Output the [X, Y] coordinate of the center of the cell containing the given text.  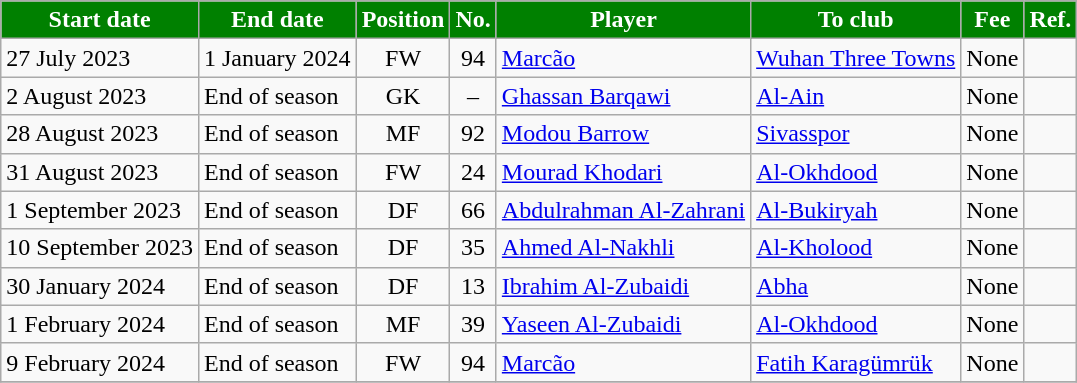
66 [473, 210]
Position [403, 20]
Fatih Karagümrük [856, 362]
No. [473, 20]
Al-Kholood [856, 248]
Abdulrahman Al-Zahrani [623, 210]
Al-Ain [856, 96]
GK [403, 96]
Wuhan Three Towns [856, 58]
Player [623, 20]
Modou Barrow [623, 134]
Ghassan Barqawi [623, 96]
92 [473, 134]
27 July 2023 [100, 58]
28 August 2023 [100, 134]
35 [473, 248]
Sivasspor [856, 134]
2 August 2023 [100, 96]
30 January 2024 [100, 286]
39 [473, 324]
– [473, 96]
13 [473, 286]
24 [473, 172]
Al-Bukiryah [856, 210]
Yaseen Al-Zubaidi [623, 324]
9 February 2024 [100, 362]
Start date [100, 20]
Fee [992, 20]
1 January 2024 [277, 58]
1 February 2024 [100, 324]
Ibrahim Al-Zubaidi [623, 286]
To club [856, 20]
End date [277, 20]
31 August 2023 [100, 172]
10 September 2023 [100, 248]
1 September 2023 [100, 210]
Abha [856, 286]
Mourad Khodari [623, 172]
Ref. [1050, 20]
Ahmed Al-Nakhli [623, 248]
